Search for the cell housing the specified text and yield its (X, Y) center coordinate. 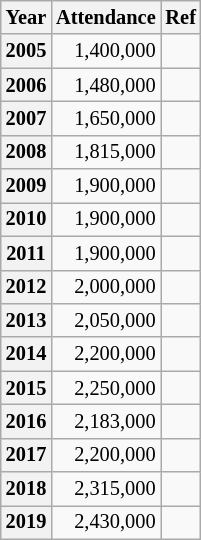
2015 (26, 388)
2,250,000 (106, 388)
2017 (26, 455)
2,183,000 (106, 421)
2013 (26, 320)
2010 (26, 219)
2,000,000 (106, 287)
2,315,000 (106, 489)
Year (26, 17)
2018 (26, 489)
2014 (26, 354)
2,050,000 (106, 320)
1,815,000 (106, 152)
Ref (181, 17)
2005 (26, 51)
2006 (26, 85)
2016 (26, 421)
2,430,000 (106, 522)
1,480,000 (106, 85)
2008 (26, 152)
2019 (26, 522)
2012 (26, 287)
1,650,000 (106, 118)
1,400,000 (106, 51)
Attendance (106, 17)
2009 (26, 186)
2011 (26, 253)
2007 (26, 118)
